Scan for the cell matching the given text and deliver its [X, Y] coordinate at center. 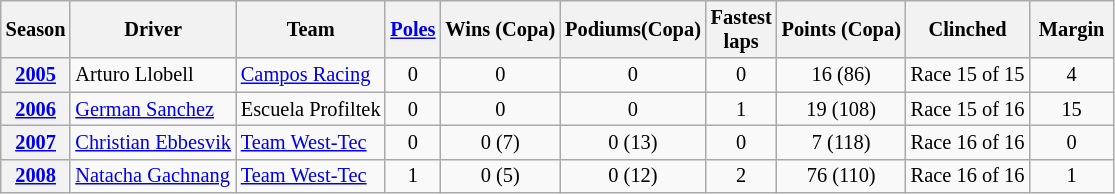
Podiums(Copa) [633, 29]
7 (118) [842, 142]
Season [36, 29]
2007 [36, 142]
Race 15 of 16 [968, 109]
Clinched [968, 29]
Arturo Llobell [152, 75]
2005 [36, 75]
Poles [412, 29]
76 (110) [842, 176]
Natacha Gachnang [152, 176]
Fastest laps [742, 29]
0 (12) [633, 176]
2 [742, 176]
Campos Racing [311, 75]
Race 15 of 15 [968, 75]
Margin [1072, 29]
Wins (Copa) [500, 29]
Points (Copa) [842, 29]
0 (5) [500, 176]
0 (13) [633, 142]
15 [1072, 109]
Team [311, 29]
2008 [36, 176]
German Sanchez [152, 109]
Driver [152, 29]
4 [1072, 75]
Escuela Profiltek [311, 109]
0 (7) [500, 142]
19 (108) [842, 109]
Christian Ebbesvik [152, 142]
16 (86) [842, 75]
2006 [36, 109]
